Output the (X, Y) coordinate of the center of the cell containing the given text.  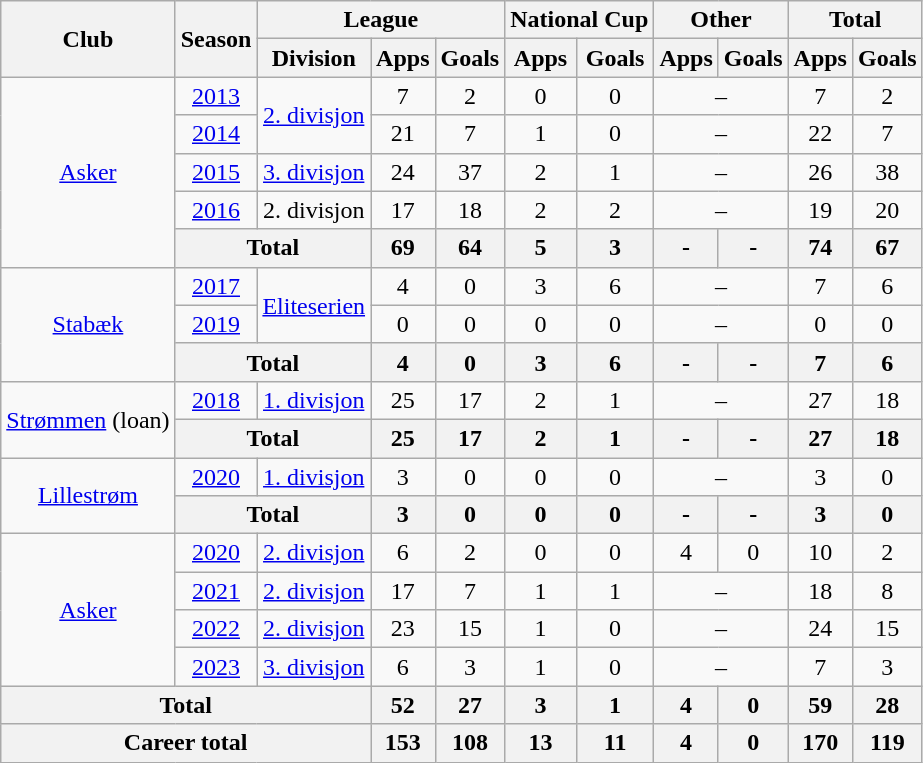
8 (887, 591)
59 (820, 705)
52 (403, 705)
2013 (216, 96)
Eliteserien (314, 305)
74 (820, 248)
5 (541, 248)
2017 (216, 286)
Strømmen (loan) (88, 419)
2022 (216, 629)
2014 (216, 134)
153 (403, 743)
20 (887, 210)
108 (470, 743)
Club (88, 39)
21 (403, 134)
Division (314, 58)
2018 (216, 400)
National Cup (580, 20)
119 (887, 743)
Career total (186, 743)
38 (887, 172)
2015 (216, 172)
69 (403, 248)
10 (820, 553)
28 (887, 705)
11 (615, 743)
Stabæk (88, 324)
Lillestrøm (88, 496)
67 (887, 248)
170 (820, 743)
2016 (216, 210)
2021 (216, 591)
26 (820, 172)
64 (470, 248)
2023 (216, 667)
Other (721, 20)
19 (820, 210)
League (381, 20)
23 (403, 629)
13 (541, 743)
Season (216, 39)
22 (820, 134)
37 (470, 172)
2019 (216, 324)
